Scan for the cell matching the given text and deliver its (X, Y) coordinate at center. 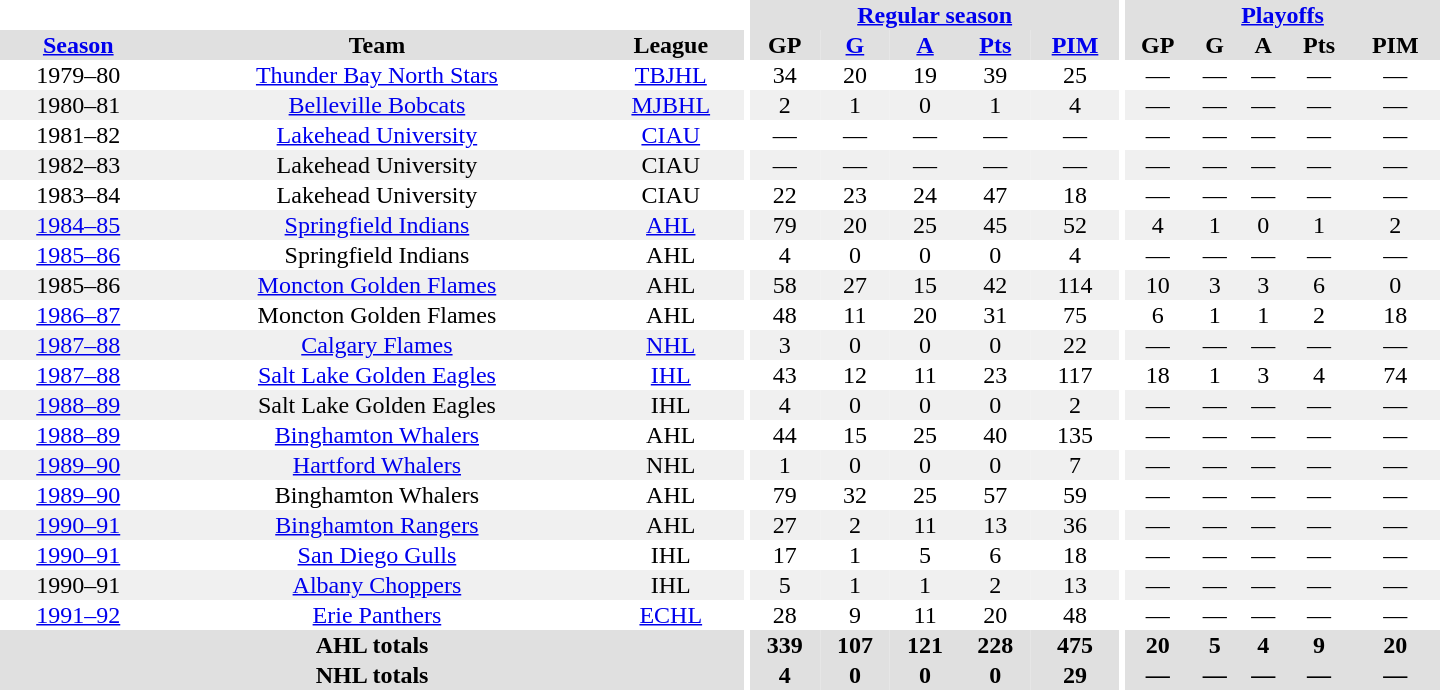
17 (785, 555)
Binghamton Rangers (378, 525)
34 (785, 75)
228 (995, 645)
19 (925, 75)
League (670, 45)
TBJHL (670, 75)
Thunder Bay North Stars (378, 75)
75 (1074, 315)
Albany Choppers (378, 585)
1982–83 (78, 165)
1986–87 (78, 315)
Regular season (935, 15)
San Diego Gulls (378, 555)
57 (995, 495)
1979–80 (78, 75)
7 (1074, 465)
Erie Panthers (378, 615)
52 (1074, 225)
ECHL (670, 615)
1991–92 (78, 615)
1983–84 (78, 195)
AHL totals (372, 645)
117 (1074, 375)
29 (1074, 675)
12 (855, 375)
42 (995, 285)
31 (995, 315)
45 (995, 225)
135 (1074, 435)
1980–81 (78, 105)
59 (1074, 495)
44 (785, 435)
Playoffs (1282, 15)
58 (785, 285)
Hartford Whalers (378, 465)
475 (1074, 645)
114 (1074, 285)
Season (78, 45)
10 (1158, 285)
74 (1395, 375)
339 (785, 645)
24 (925, 195)
MJBHL (670, 105)
NHL totals (372, 675)
1984–85 (78, 225)
36 (1074, 525)
40 (995, 435)
Belleville Bobcats (378, 105)
43 (785, 375)
121 (925, 645)
107 (855, 645)
Calgary Flames (378, 345)
47 (995, 195)
28 (785, 615)
32 (855, 495)
Team (378, 45)
1981–82 (78, 135)
39 (995, 75)
